Output the (X, Y) coordinate of the center of the cell containing the given text.  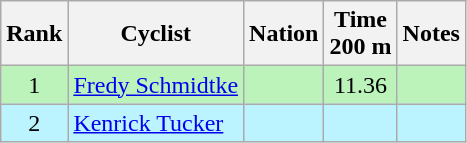
Fredy Schmidtke (156, 85)
Time200 m (360, 34)
1 (34, 85)
2 (34, 123)
Nation (284, 34)
Rank (34, 34)
11.36 (360, 85)
Cyclist (156, 34)
Notes (431, 34)
Kenrick Tucker (156, 123)
